Identify which cell holds the provided text, then report its (x, y) central coordinate. 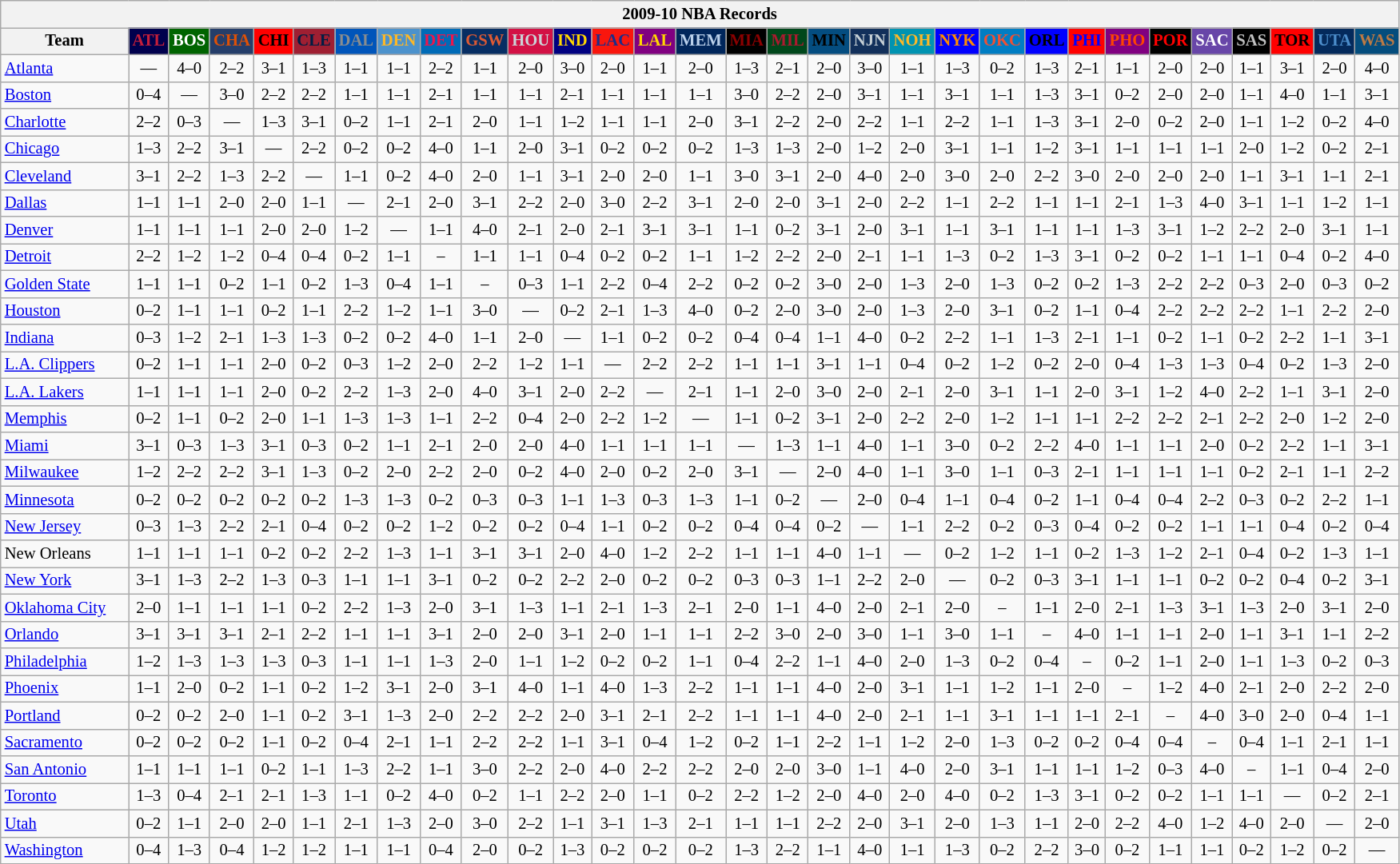
LAL (655, 41)
Charlotte (65, 122)
L.A. Clippers (65, 364)
2009-10 NBA Records (700, 14)
NJN (870, 41)
Minnesota (65, 500)
NYK (957, 41)
TOR (1292, 41)
MIA (747, 41)
DEN (398, 41)
Milwaukee (65, 472)
Sacramento (65, 743)
Toronto (65, 796)
New Jersey (65, 527)
San Antonio (65, 770)
Phoenix (65, 688)
Utah (65, 823)
ORL (1047, 41)
IND (572, 41)
Miami (65, 445)
Philadelphia (65, 661)
PHO (1127, 41)
Golden State (65, 284)
New Orleans (65, 554)
Team (65, 41)
ATL (149, 41)
DET (441, 41)
MIN (829, 41)
HOU (531, 41)
CHI (273, 41)
Oklahoma City (65, 607)
Memphis (65, 419)
DAL (357, 41)
GSW (485, 41)
WAS (1377, 41)
Chicago (65, 149)
Portland (65, 715)
Detroit (65, 257)
CLE (313, 41)
Indiana (65, 338)
Orlando (65, 635)
SAC (1212, 41)
MEM (700, 41)
Boston (65, 95)
Atlanta (65, 68)
L.A. Lakers (65, 392)
LAC (612, 41)
NOH (913, 41)
Dallas (65, 203)
CHA (232, 41)
New York (65, 580)
Cleveland (65, 176)
UTA (1334, 41)
Denver (65, 229)
Washington (65, 850)
BOS (189, 41)
MIL (788, 41)
OKC (1003, 41)
POR (1171, 41)
SAS (1251, 41)
PHI (1087, 41)
Houston (65, 311)
